Search for the cell housing the specified text and yield its (X, Y) center coordinate. 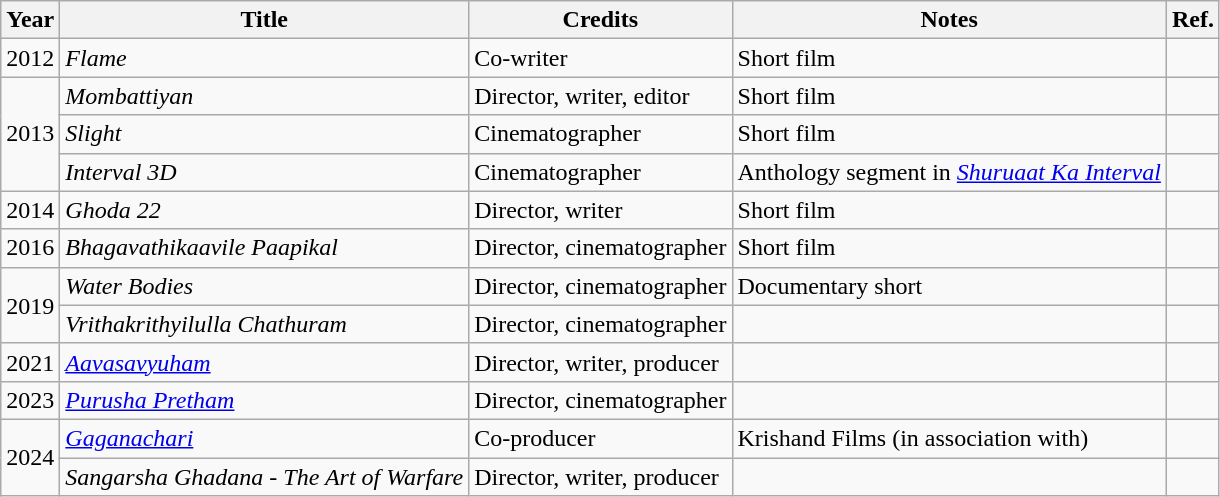
Co-writer (600, 58)
Water Bodies (264, 286)
Mombattiyan (264, 96)
2019 (30, 305)
Bhagavathikaavile Paapikal (264, 248)
Year (30, 20)
2012 (30, 58)
2021 (30, 362)
Slight (264, 134)
2016 (30, 248)
Ref. (1192, 20)
Ghoda 22 (264, 210)
Anthology segment in Shuruaat Ka Interval (949, 172)
Vrithakrithyilulla Chathuram (264, 324)
Aavasavyuham (264, 362)
Director, writer (600, 210)
Director, writer, editor (600, 96)
Krishand Films (in association with) (949, 438)
Title (264, 20)
Documentary short (949, 286)
Purusha Pretham (264, 400)
Interval 3D (264, 172)
Credits (600, 20)
Flame (264, 58)
Notes (949, 20)
Co-producer (600, 438)
Sangarsha Ghadana - The Art of Warfare (264, 477)
2023 (30, 400)
2024 (30, 457)
2013 (30, 134)
2014 (30, 210)
Gaganachari (264, 438)
